Capture the cell that displays the provided text and extract its (X, Y) central coordinate. 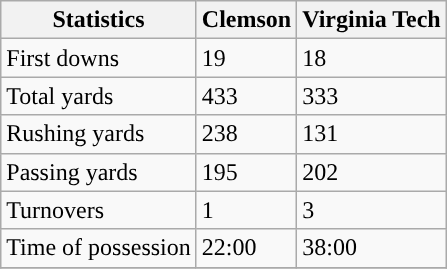
Turnovers (99, 210)
Time of possession (99, 248)
238 (246, 134)
131 (372, 134)
333 (372, 96)
First downs (99, 58)
Total yards (99, 96)
Rushing yards (99, 134)
Virginia Tech (372, 20)
38:00 (372, 248)
22:00 (246, 248)
19 (246, 58)
Passing yards (99, 172)
18 (372, 58)
Statistics (99, 20)
3 (372, 210)
1 (246, 210)
195 (246, 172)
202 (372, 172)
Clemson (246, 20)
433 (246, 96)
